Find where the given text appears and provide that cell's center as (X, Y) coordinate. 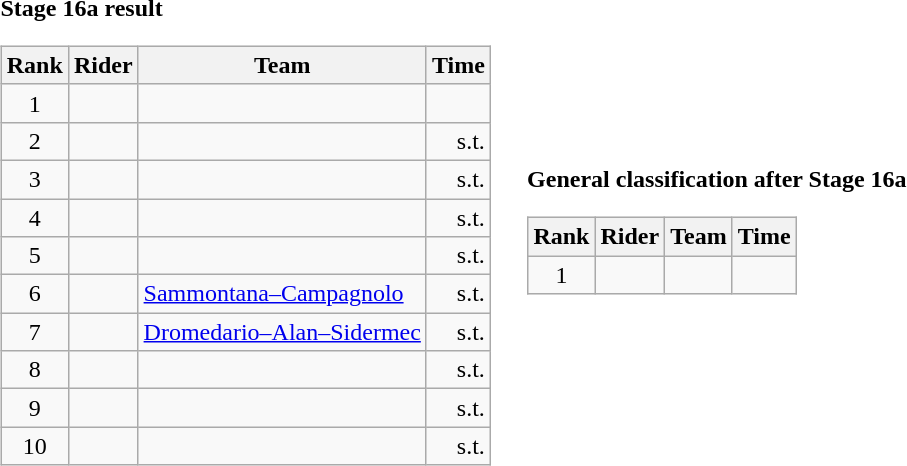
5 (34, 256)
Dromedario–Alan–Sidermec (282, 332)
8 (34, 370)
6 (34, 294)
7 (34, 332)
3 (34, 179)
Sammontana–Campagnolo (282, 294)
10 (34, 446)
9 (34, 408)
4 (34, 217)
2 (34, 141)
